Output the [x, y] coordinate of the center of the cell containing the given text.  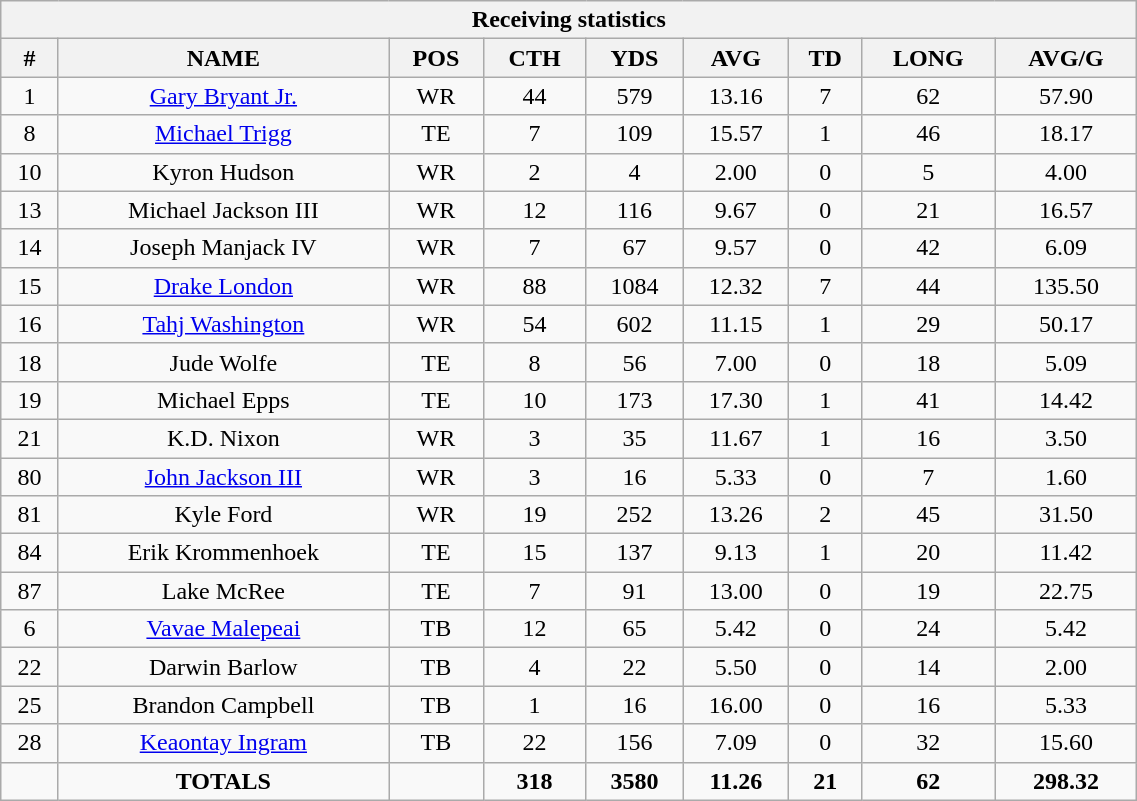
20 [929, 553]
84 [30, 553]
Michael Epps [224, 400]
25 [30, 705]
579 [634, 96]
6.09 [1066, 248]
TD [826, 58]
65 [634, 629]
16.57 [1066, 210]
5.50 [736, 667]
67 [634, 248]
7.09 [736, 743]
John Jackson III [224, 477]
41 [929, 400]
9.13 [736, 553]
35 [634, 438]
135.50 [1066, 286]
137 [634, 553]
YDS [634, 58]
NAME [224, 58]
9.57 [736, 248]
11.42 [1066, 553]
18.17 [1066, 134]
Jude Wolfe [224, 362]
1.60 [1066, 477]
POS [436, 58]
K.D. Nixon [224, 438]
81 [30, 515]
11.15 [736, 324]
AVG [736, 58]
45 [929, 515]
Brandon Campbell [224, 705]
42 [929, 248]
11.67 [736, 438]
AVG/G [1066, 58]
116 [634, 210]
Lake McRee [224, 591]
54 [534, 324]
87 [30, 591]
156 [634, 743]
28 [30, 743]
13 [30, 210]
13.26 [736, 515]
16.00 [736, 705]
Erik Krommenhoek [224, 553]
57.90 [1066, 96]
15.57 [736, 134]
32 [929, 743]
Darwin Barlow [224, 667]
31.50 [1066, 515]
109 [634, 134]
11.26 [736, 781]
LONG [929, 58]
12.32 [736, 286]
4.00 [1066, 172]
Keaontay Ingram [224, 743]
Vavae Malepeai [224, 629]
56 [634, 362]
Tahj Washington [224, 324]
24 [929, 629]
Kyle Ford [224, 515]
88 [534, 286]
6 [30, 629]
Receiving statistics [569, 20]
13.16 [736, 96]
Joseph Manjack IV [224, 248]
1084 [634, 286]
CTH [534, 58]
# [30, 58]
80 [30, 477]
Drake London [224, 286]
TOTALS [224, 781]
7.00 [736, 362]
29 [929, 324]
Michael Trigg [224, 134]
13.00 [736, 591]
15.60 [1066, 743]
318 [534, 781]
14.42 [1066, 400]
9.67 [736, 210]
602 [634, 324]
46 [929, 134]
173 [634, 400]
17.30 [736, 400]
50.17 [1066, 324]
Kyron Hudson [224, 172]
Michael Jackson III [224, 210]
298.32 [1066, 781]
Gary Bryant Jr. [224, 96]
5.09 [1066, 362]
252 [634, 515]
3580 [634, 781]
22.75 [1066, 591]
91 [634, 591]
3.50 [1066, 438]
5 [929, 172]
